Provide the [x, y] coordinate of the cell's center where the given text is located.  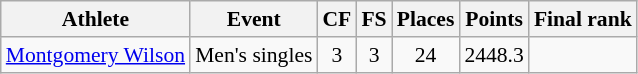
Places [426, 19]
Event [254, 19]
2448.3 [494, 55]
Men's singles [254, 55]
24 [426, 55]
Points [494, 19]
Montgomery Wilson [96, 55]
Athlete [96, 19]
Final rank [583, 19]
FS [374, 19]
CF [336, 19]
